Return the [X, Y] coordinate for the center point of the cell that contains the specified text.  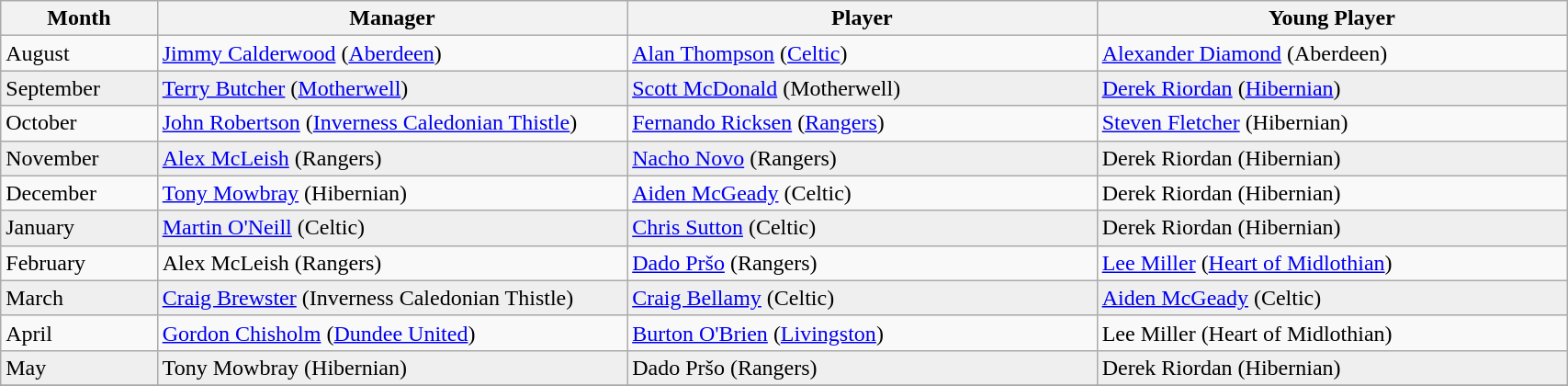
Alexander Diamond (Aberdeen) [1332, 53]
Craig Bellamy (Celtic) [862, 298]
Player [862, 18]
March [79, 298]
Chris Sutton (Celtic) [862, 228]
John Robertson (Inverness Caledonian Thistle) [391, 123]
Craig Brewster (Inverness Caledonian Thistle) [391, 298]
Gordon Chisholm (Dundee United) [391, 333]
January [79, 228]
November [79, 158]
Month [79, 18]
August [79, 53]
Alan Thompson (Celtic) [862, 53]
December [79, 193]
Terry Butcher (Motherwell) [391, 88]
April [79, 333]
September [79, 88]
Burton O'Brien (Livingston) [862, 333]
Nacho Novo (Rangers) [862, 158]
Scott McDonald (Motherwell) [862, 88]
February [79, 263]
Martin O'Neill (Celtic) [391, 228]
Manager [391, 18]
May [79, 368]
Fernando Ricksen (Rangers) [862, 123]
October [79, 123]
Jimmy Calderwood (Aberdeen) [391, 53]
Young Player [1332, 18]
Steven Fletcher (Hibernian) [1332, 123]
